Extract the (X, Y) coordinate from the center of the cell holding the provided text.  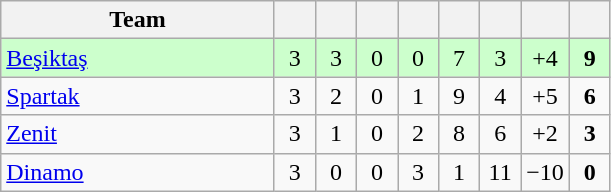
Beşiktaş (138, 58)
7 (460, 58)
+2 (546, 134)
Zenit (138, 134)
+5 (546, 96)
Dinamo (138, 172)
8 (460, 134)
11 (500, 172)
Team (138, 20)
Spartak (138, 96)
−10 (546, 172)
+4 (546, 58)
4 (500, 96)
